Locate the cell with the specified text and output its (X, Y) center coordinate. 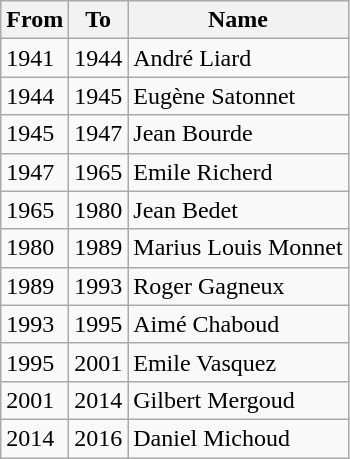
To (98, 20)
Name (238, 20)
Gilbert Mergoud (238, 400)
Emile Vasquez (238, 362)
Marius Louis Monnet (238, 248)
2016 (98, 438)
Roger Gagneux (238, 286)
Jean Bourde (238, 134)
From (35, 20)
Daniel Michoud (238, 438)
1941 (35, 58)
Aimé Chaboud (238, 324)
Emile Richerd (238, 172)
André Liard (238, 58)
Eugène Satonnet (238, 96)
Jean Bedet (238, 210)
